Extract the [X, Y] coordinate from the center of the cell holding the provided text.  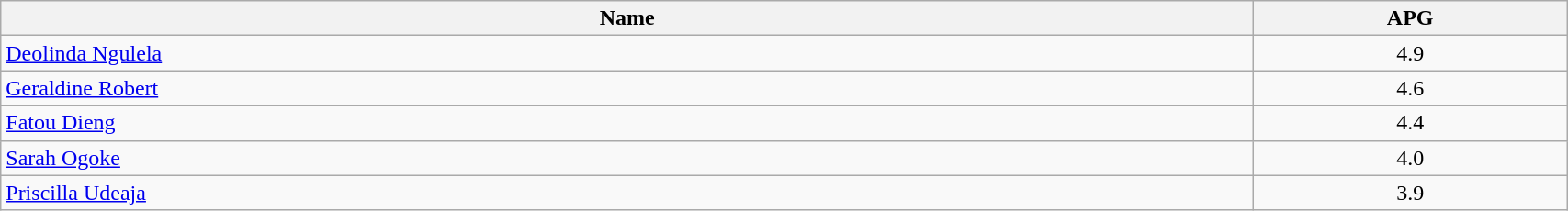
4.4 [1411, 123]
Fatou Dieng [627, 123]
Priscilla Udeaja [627, 193]
4.0 [1411, 158]
APG [1411, 18]
4.6 [1411, 88]
Name [627, 18]
3.9 [1411, 193]
4.9 [1411, 53]
Geraldine Robert [627, 88]
Deolinda Ngulela [627, 53]
Sarah Ogoke [627, 158]
